Detect which cell encompasses the target text, then output its (X, Y) center coordinate. 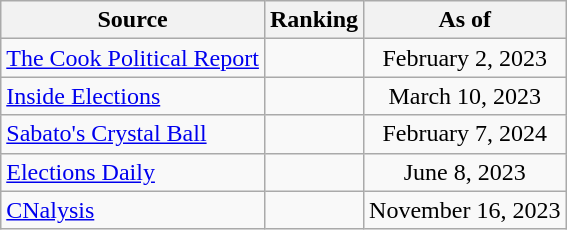
June 8, 2023 (465, 172)
Sabato's Crystal Ball (133, 134)
Elections Daily (133, 172)
As of (465, 20)
Source (133, 20)
February 2, 2023 (465, 58)
Inside Elections (133, 96)
The Cook Political Report (133, 58)
CNalysis (133, 210)
March 10, 2023 (465, 96)
Ranking (314, 20)
November 16, 2023 (465, 210)
February 7, 2024 (465, 134)
